Scan for the cell matching the given text and deliver its [X, Y] coordinate at center. 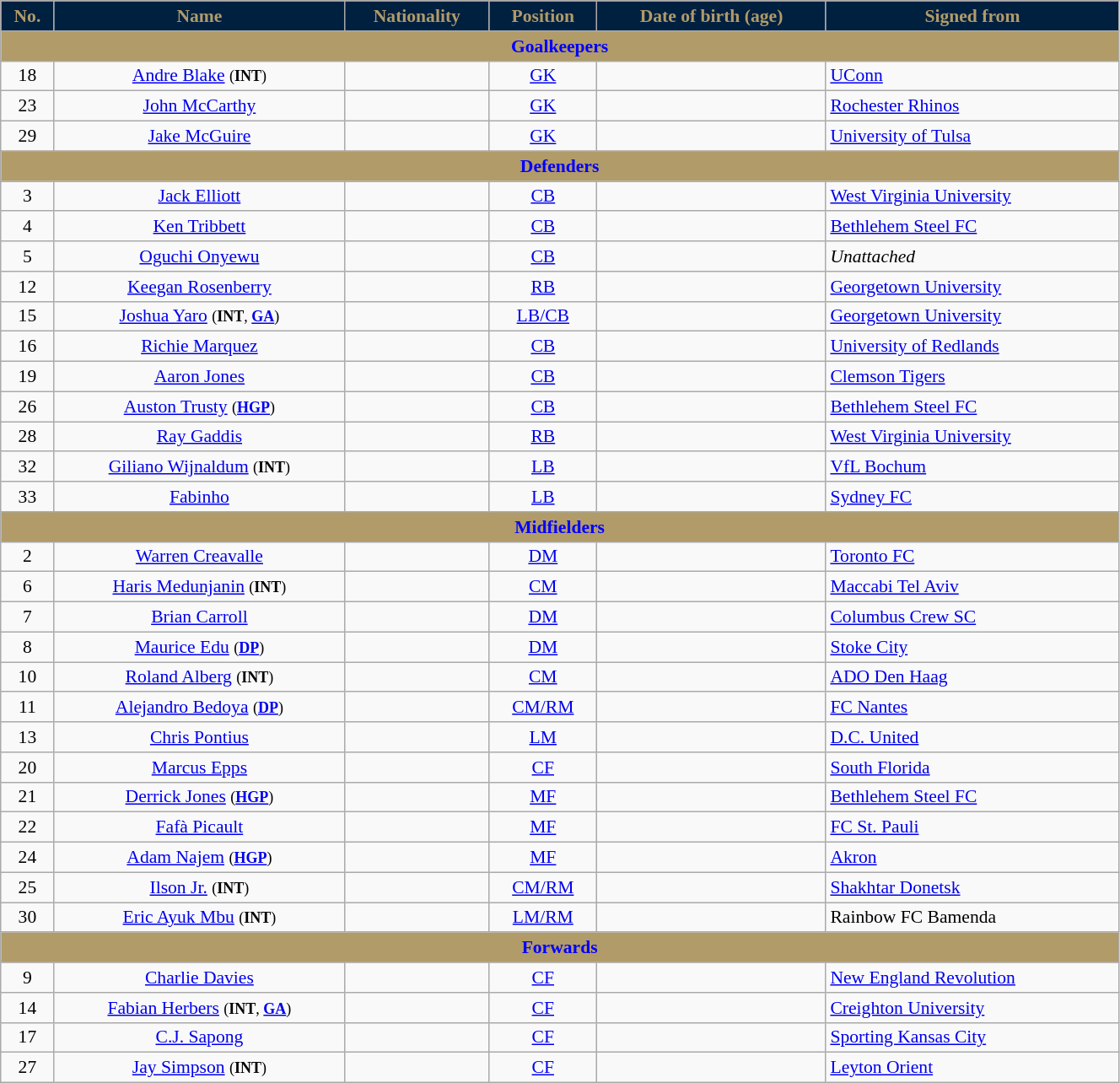
Jack Elliott [199, 197]
30 [27, 918]
Signed from [972, 16]
Aaron Jones [199, 377]
Defenders [560, 166]
South Florida [972, 768]
Warren Creavalle [199, 557]
Alejandro Bedoya (DP) [199, 708]
33 [27, 497]
LM/RM [543, 918]
28 [27, 437]
6 [27, 587]
Giliano Wijnaldum (INT) [199, 467]
Maurice Edu (DP) [199, 647]
FC Nantes [972, 708]
FC St. Pauli [972, 827]
Charlie Davies [199, 978]
Stoke City [972, 647]
17 [27, 1037]
Fabinho [199, 497]
LM [543, 737]
Joshua Yaro (INT, GA) [199, 316]
Roland Alberg (INT) [199, 677]
11 [27, 708]
Columbus Crew SC [972, 617]
22 [27, 827]
Shakhtar Donetsk [972, 887]
Brian Carroll [199, 617]
Midfielders [560, 527]
32 [27, 467]
5 [27, 256]
27 [27, 1068]
Adam Najem (HGP) [199, 858]
Leyton Orient [972, 1068]
Fabian Herbers (INT, GA) [199, 1008]
New England Revolution [972, 978]
Date of birth (age) [712, 16]
26 [27, 407]
15 [27, 316]
21 [27, 797]
Auston Trusty (HGP) [199, 407]
Nationality [417, 16]
Sydney FC [972, 497]
Ray Gaddis [199, 437]
University of Redlands [972, 347]
VfL Bochum [972, 467]
Richie Marquez [199, 347]
Haris Medunjanin (INT) [199, 587]
Rochester Rhinos [972, 106]
Creighton University [972, 1008]
Chris Pontius [199, 737]
UConn [972, 76]
25 [27, 887]
Andre Blake (INT) [199, 76]
Ken Tribbett [199, 227]
Goalkeepers [560, 46]
7 [27, 617]
No. [27, 16]
13 [27, 737]
Ilson Jr. (INT) [199, 887]
18 [27, 76]
23 [27, 106]
Oguchi Onyewu [199, 256]
Keegan Rosenberry [199, 287]
Unattached [972, 256]
Jake McGuire [199, 137]
Clemson Tigers [972, 377]
29 [27, 137]
10 [27, 677]
Eric Ayuk Mbu (INT) [199, 918]
Derrick Jones (HGP) [199, 797]
Maccabi Tel Aviv [972, 587]
24 [27, 858]
D.C. United [972, 737]
Akron [972, 858]
Forwards [560, 948]
C.J. Sapong [199, 1037]
ADO Den Haag [972, 677]
12 [27, 287]
14 [27, 1008]
16 [27, 347]
Fafà Picault [199, 827]
8 [27, 647]
2 [27, 557]
Marcus Epps [199, 768]
Sporting Kansas City [972, 1037]
Toronto FC [972, 557]
John McCarthy [199, 106]
19 [27, 377]
Name [199, 16]
3 [27, 197]
LB/CB [543, 316]
9 [27, 978]
20 [27, 768]
Position [543, 16]
Rainbow FC Bamenda [972, 918]
4 [27, 227]
University of Tulsa [972, 137]
Jay Simpson (INT) [199, 1068]
